Return the (x, y) coordinate for the center point of the cell that contains the specified text.  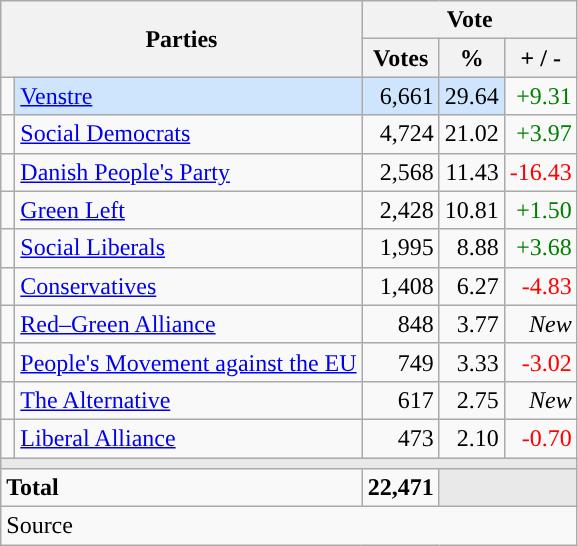
Parties (182, 39)
+1.50 (540, 210)
Votes (400, 58)
Total (182, 488)
1,995 (400, 248)
2.10 (472, 438)
10.81 (472, 210)
+9.31 (540, 96)
Danish People's Party (188, 172)
-3.02 (540, 362)
749 (400, 362)
6.27 (472, 286)
+3.68 (540, 248)
Venstre (188, 96)
3.77 (472, 324)
473 (400, 438)
2,428 (400, 210)
6,661 (400, 96)
11.43 (472, 172)
+ / - (540, 58)
848 (400, 324)
8.88 (472, 248)
-0.70 (540, 438)
% (472, 58)
29.64 (472, 96)
3.33 (472, 362)
1,408 (400, 286)
Vote (470, 20)
-16.43 (540, 172)
Liberal Alliance (188, 438)
617 (400, 400)
Social Democrats (188, 134)
4,724 (400, 134)
Red–Green Alliance (188, 324)
2.75 (472, 400)
Conservatives (188, 286)
21.02 (472, 134)
2,568 (400, 172)
People's Movement against the EU (188, 362)
22,471 (400, 488)
-4.83 (540, 286)
The Alternative (188, 400)
Social Liberals (188, 248)
Green Left (188, 210)
Source (290, 526)
+3.97 (540, 134)
